Locate the cell with the specified text and output its [X, Y] center coordinate. 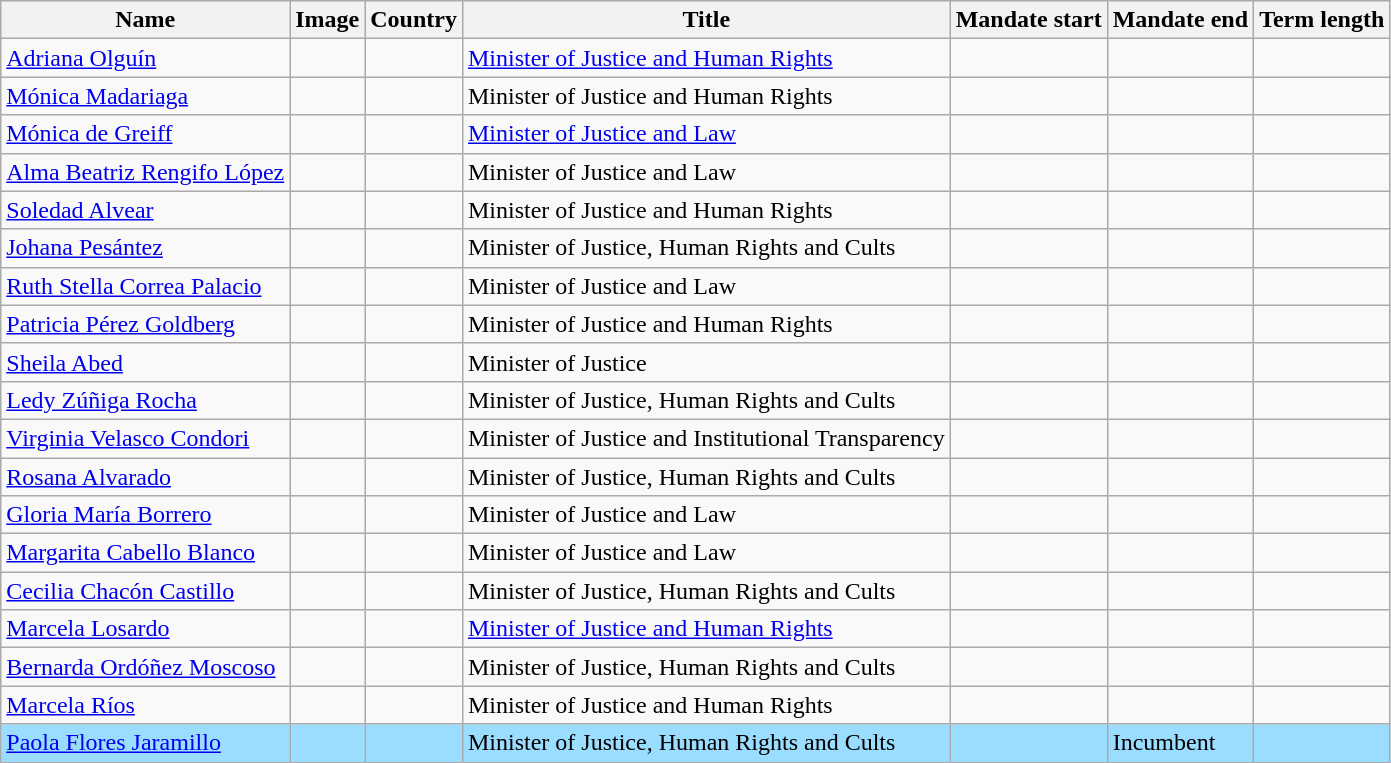
Rosana Alvarado [146, 477]
Johana Pesántez [146, 248]
Mónica Madariaga [146, 96]
Name [146, 20]
Soledad Alvear [146, 210]
Country [414, 20]
Adriana Olguín [146, 58]
Virginia Velasco Condori [146, 438]
Title [706, 20]
Mónica de Greiff [146, 134]
Marcela Losardo [146, 629]
Patricia Pérez Goldberg [146, 324]
Ruth Stella Correa Palacio [146, 286]
Incumbent [1180, 743]
Ledy Zúñiga Rocha [146, 400]
Bernarda Ordóñez Moscoso [146, 667]
Mandate start [1028, 20]
Mandate end [1180, 20]
Cecilia Chacón Castillo [146, 591]
Marcela Ríos [146, 705]
Minister of Justice [706, 362]
Term length [1322, 20]
Image [328, 20]
Gloria María Borrero [146, 515]
Margarita Cabello Blanco [146, 553]
Paola Flores Jaramillo [146, 743]
Alma Beatriz Rengifo López [146, 172]
Minister of Justice and Institutional Transparency [706, 438]
Sheila Abed [146, 362]
